Identify which cell holds the provided text, then report its [x, y] central coordinate. 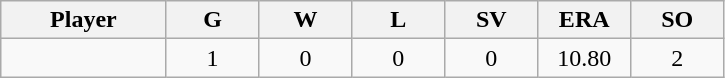
L [398, 20]
2 [678, 58]
W [306, 20]
1 [212, 58]
Player [84, 20]
G [212, 20]
10.80 [584, 58]
SO [678, 20]
SV [492, 20]
ERA [584, 20]
